Pinpoint the cell where the given text exists, returning its (X, Y) midpoint coordinate. 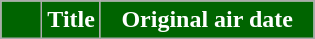
Title (72, 20)
Original air date (207, 20)
